Scan for the cell matching the given text and deliver its [X, Y] coordinate at center. 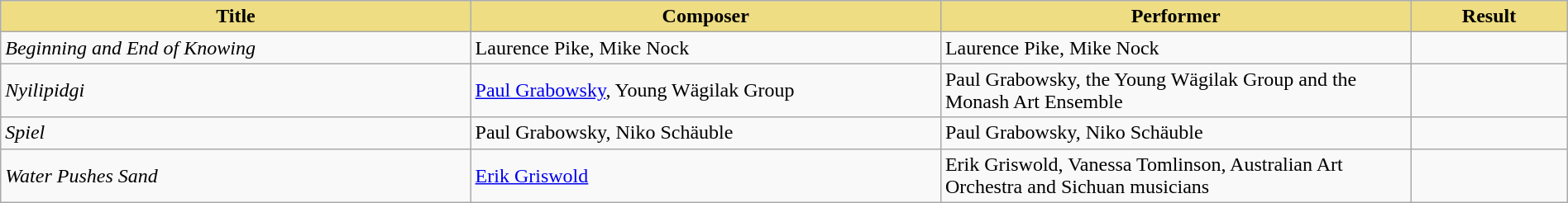
Paul Grabowsky, the Young Wägilak Group and the Monash Art Ensemble [1175, 91]
Result [1489, 17]
Water Pushes Sand [236, 175]
Nyilipidgi [236, 91]
Composer [705, 17]
Beginning and End of Knowing [236, 48]
Spiel [236, 133]
Erik Griswold, Vanessa Tomlinson, Australian Art Orchestra and Sichuan musicians [1175, 175]
Paul Grabowsky, Young Wägilak Group [705, 91]
Title [236, 17]
Performer [1175, 17]
Erik Griswold [705, 175]
